Extract the [x, y] coordinate from the center of the cell holding the provided text.  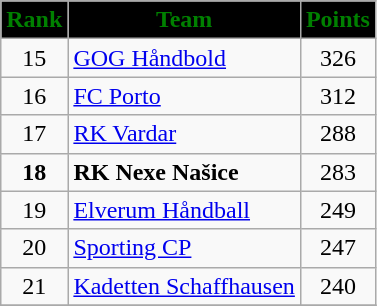
GOG Håndbold [184, 58]
17 [34, 134]
15 [34, 58]
FC Porto [184, 96]
Rank [34, 20]
Sporting CP [184, 248]
249 [338, 210]
247 [338, 248]
16 [34, 96]
Team [184, 20]
Points [338, 20]
Elverum Håndball [184, 210]
RK Vardar [184, 134]
RK Nexe Našice [184, 172]
288 [338, 134]
19 [34, 210]
312 [338, 96]
283 [338, 172]
326 [338, 58]
20 [34, 248]
Kadetten Schaffhausen [184, 286]
21 [34, 286]
18 [34, 172]
240 [338, 286]
